Scan for the cell matching the given text and deliver its (X, Y) coordinate at center. 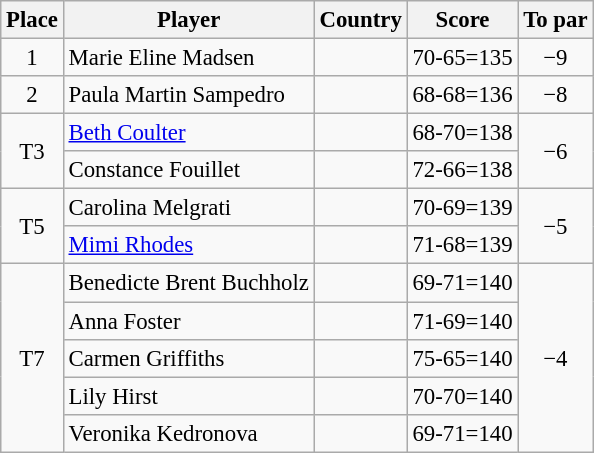
−8 (556, 95)
1 (32, 58)
−4 (556, 358)
To par (556, 20)
Score (462, 20)
68-68=136 (462, 95)
Lily Hirst (188, 396)
Beth Coulter (188, 133)
Marie Eline Madsen (188, 58)
68-70=138 (462, 133)
71-68=139 (462, 245)
T7 (32, 358)
Benedicte Brent Buchholz (188, 283)
72-66=138 (462, 170)
Constance Fouillet (188, 170)
Veronika Kedronova (188, 433)
T3 (32, 152)
−5 (556, 226)
Player (188, 20)
71-69=140 (462, 321)
Place (32, 20)
70-69=139 (462, 208)
−6 (556, 152)
70-70=140 (462, 396)
T5 (32, 226)
Country (360, 20)
Carmen Griffiths (188, 358)
75-65=140 (462, 358)
Paula Martin Sampedro (188, 95)
70-65=135 (462, 58)
Mimi Rhodes (188, 245)
Anna Foster (188, 321)
−9 (556, 58)
2 (32, 95)
Carolina Melgrati (188, 208)
